Output the (X, Y) coordinate of the center of the cell containing the given text.  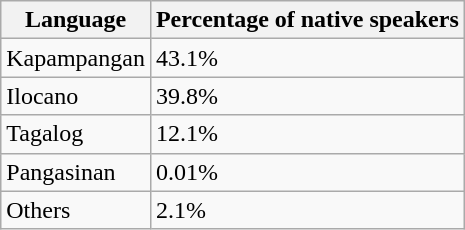
Kapampangan (76, 58)
Tagalog (76, 134)
Others (76, 210)
2.1% (307, 210)
Language (76, 20)
Percentage of native speakers (307, 20)
Pangasinan (76, 172)
0.01% (307, 172)
Ilocano (76, 96)
12.1% (307, 134)
43.1% (307, 58)
39.8% (307, 96)
